From the cell containing the given text, extract its center point as [x, y] coordinate. 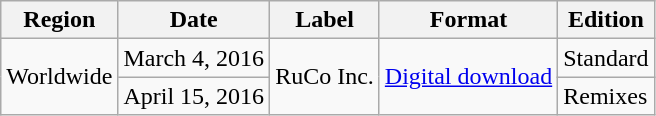
Label [325, 20]
Region [60, 20]
Standard [606, 58]
Edition [606, 20]
Digital download [468, 77]
April 15, 2016 [194, 96]
Format [468, 20]
RuCo Inc. [325, 77]
Remixes [606, 96]
March 4, 2016 [194, 58]
Worldwide [60, 77]
Date [194, 20]
